Find where the given text appears and provide that cell's center as [X, Y] coordinate. 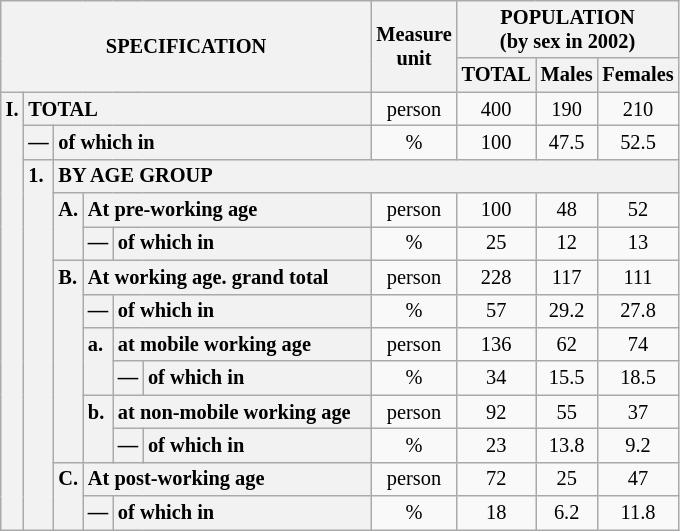
6.2 [567, 513]
37 [638, 412]
111 [638, 277]
SPECIFICATION [186, 46]
11.8 [638, 513]
117 [567, 277]
I. [12, 311]
74 [638, 344]
at mobile working age [242, 344]
55 [567, 412]
b. [98, 428]
12 [567, 243]
72 [496, 479]
210 [638, 109]
B. [68, 361]
190 [567, 109]
400 [496, 109]
47.5 [567, 142]
52.5 [638, 142]
Males [567, 75]
At working age. grand total [227, 277]
18.5 [638, 378]
Females [638, 75]
15.5 [567, 378]
136 [496, 344]
A. [68, 226]
Measure unit [414, 46]
29.2 [567, 311]
BY AGE GROUP [366, 176]
At pre-working age [227, 210]
27.8 [638, 311]
48 [567, 210]
C. [68, 496]
34 [496, 378]
9.2 [638, 445]
POPULATION (by sex in 2002) [568, 29]
92 [496, 412]
52 [638, 210]
1. [38, 344]
a. [98, 360]
18 [496, 513]
228 [496, 277]
47 [638, 479]
13 [638, 243]
23 [496, 445]
57 [496, 311]
at non-mobile working age [242, 412]
13.8 [567, 445]
At post-working age [227, 479]
62 [567, 344]
